Locate the cell with the specified text and output its (X, Y) center coordinate. 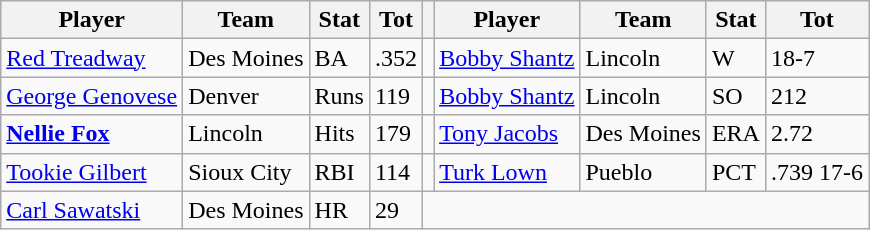
Sioux City (246, 172)
212 (816, 96)
Turk Lown (507, 172)
Hits (339, 134)
179 (396, 134)
18-7 (816, 58)
119 (396, 96)
Tony Jacobs (507, 134)
Tookie Gilbert (92, 172)
HR (339, 210)
ERA (736, 134)
PCT (736, 172)
29 (396, 210)
RBI (339, 172)
2.72 (816, 134)
Carl Sawatski (92, 210)
BA (339, 58)
.352 (396, 58)
Nellie Fox (92, 134)
114 (396, 172)
Denver (246, 96)
W (736, 58)
Runs (339, 96)
Red Treadway (92, 58)
SO (736, 96)
Pueblo (643, 172)
George Genovese (92, 96)
.739 17-6 (816, 172)
